Find where the given text appears and provide that cell's center as [x, y] coordinate. 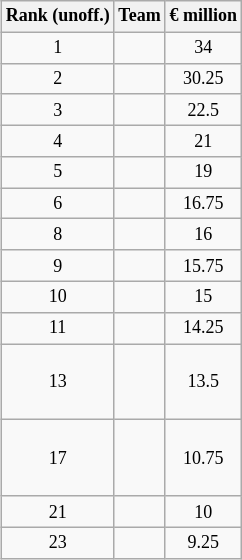
10.75 [203, 458]
2 [58, 78]
15.75 [203, 266]
8 [58, 234]
14.25 [203, 328]
23 [58, 542]
9 [58, 266]
22.5 [203, 110]
17 [58, 458]
13.5 [203, 382]
19 [203, 172]
3 [58, 110]
Rank (unoff.) [58, 16]
5 [58, 172]
16 [203, 234]
34 [203, 48]
1 [58, 48]
30.25 [203, 78]
Team [140, 16]
4 [58, 140]
16.75 [203, 204]
15 [203, 296]
€ million [203, 16]
9.25 [203, 542]
13 [58, 382]
11 [58, 328]
6 [58, 204]
